Identify which cell holds the provided text, then report its (X, Y) central coordinate. 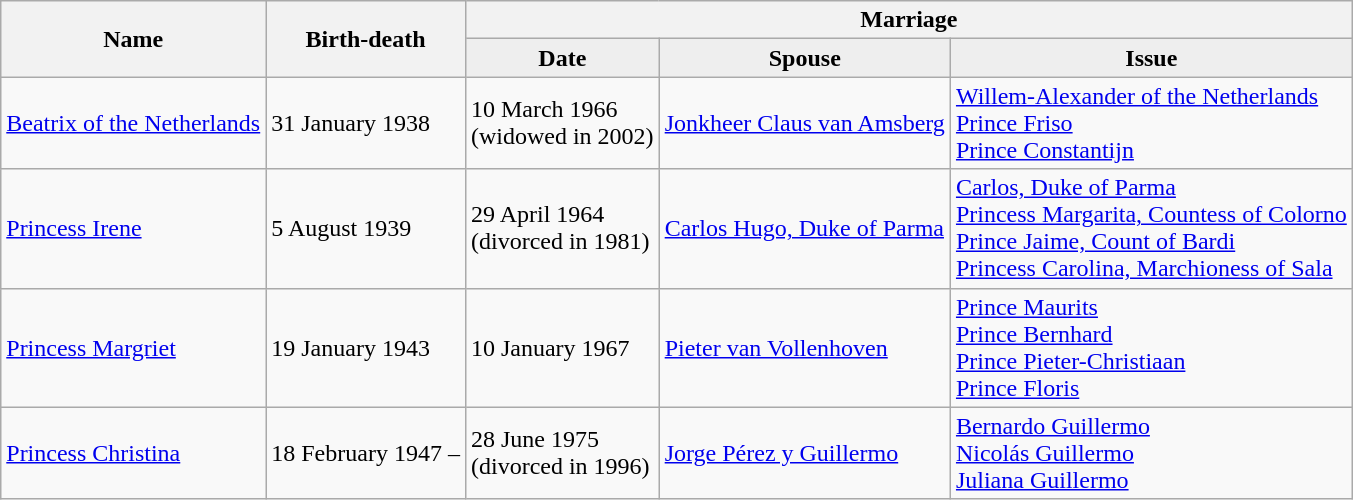
31 January 1938 (366, 123)
Carlos, Duke of ParmaPrincess Margarita, Countess of ColornoPrince Jaime, Count of BardiPrincess Carolina, Marchioness of Sala (1151, 228)
5 August 1939 (366, 228)
Willem-Alexander of the NetherlandsPrince FrisoPrince Constantijn (1151, 123)
10 March 1966(widowed in 2002) (562, 123)
Spouse (804, 58)
Birth-death (366, 39)
Jonkheer Claus van Amsberg (804, 123)
29 April 1964(divorced in 1981) (562, 228)
Beatrix of the Netherlands (134, 123)
Date (562, 58)
10 January 1967 (562, 348)
Princess Irene (134, 228)
Jorge Pérez y Guillermo (804, 453)
Marriage (908, 20)
Bernardo GuillermoNicolás GuillermoJuliana Guillermo (1151, 453)
Name (134, 39)
Princess Christina (134, 453)
Carlos Hugo, Duke of Parma (804, 228)
Prince MauritsPrince BernhardPrince Pieter-ChristiaanPrince Floris (1151, 348)
28 June 1975(divorced in 1996) (562, 453)
Princess Margriet (134, 348)
18 February 1947 – (366, 453)
19 January 1943 (366, 348)
Issue (1151, 58)
Pieter van Vollenhoven (804, 348)
